Return (x, y) of the center of cell containing provided text 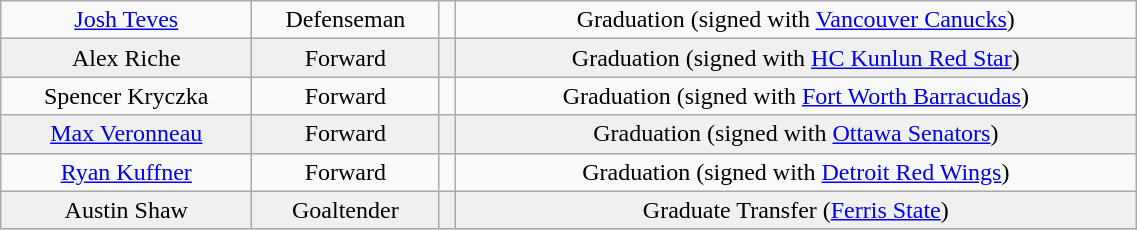
Max Veronneau (126, 134)
Alex Riche (126, 58)
Graduation (signed with Detroit Red Wings) (796, 172)
Defenseman (346, 20)
Graduation (signed with Vancouver Canucks) (796, 20)
Spencer Kryczka (126, 96)
Goaltender (346, 210)
Graduation (signed with Ottawa Senators) (796, 134)
Graduation (signed with Fort Worth Barracudas) (796, 96)
Graduation (signed with HC Kunlun Red Star) (796, 58)
Ryan Kuffner (126, 172)
Austin Shaw (126, 210)
Graduate Transfer (Ferris State) (796, 210)
Josh Teves (126, 20)
